Locate the cell with the specified text and output its (X, Y) center coordinate. 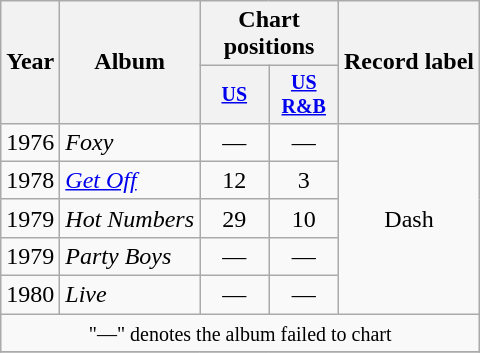
10 (304, 218)
Live (130, 295)
US (234, 94)
Party Boys (130, 256)
USR&B (304, 94)
Record label (408, 62)
3 (304, 180)
12 (234, 180)
1976 (30, 142)
29 (234, 218)
1978 (30, 180)
1980 (30, 295)
Get Off (130, 180)
Dash (408, 218)
Year (30, 62)
Album (130, 62)
Foxy (130, 142)
"—" denotes the album failed to chart (240, 333)
Hot Numbers (130, 218)
Chart positions (270, 34)
